Return the [X, Y] coordinate for the center point of the cell that contains the specified text.  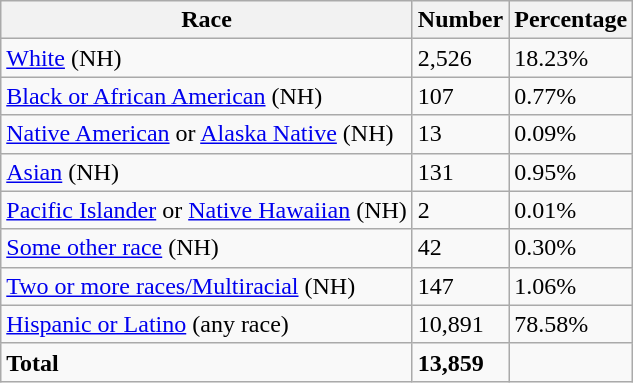
107 [460, 96]
0.30% [571, 248]
Total [207, 362]
Some other race (NH) [207, 248]
0.09% [571, 134]
Race [207, 20]
Hispanic or Latino (any race) [207, 324]
Asian (NH) [207, 172]
0.01% [571, 210]
13 [460, 134]
18.23% [571, 58]
147 [460, 286]
0.95% [571, 172]
13,859 [460, 362]
Pacific Islander or Native Hawaiian (NH) [207, 210]
Two or more races/Multiracial (NH) [207, 286]
Native American or Alaska Native (NH) [207, 134]
131 [460, 172]
0.77% [571, 96]
78.58% [571, 324]
Black or African American (NH) [207, 96]
Percentage [571, 20]
10,891 [460, 324]
White (NH) [207, 58]
2 [460, 210]
2,526 [460, 58]
Number [460, 20]
42 [460, 248]
1.06% [571, 286]
